Extract the (X, Y) coordinate from the center of the cell holding the provided text.  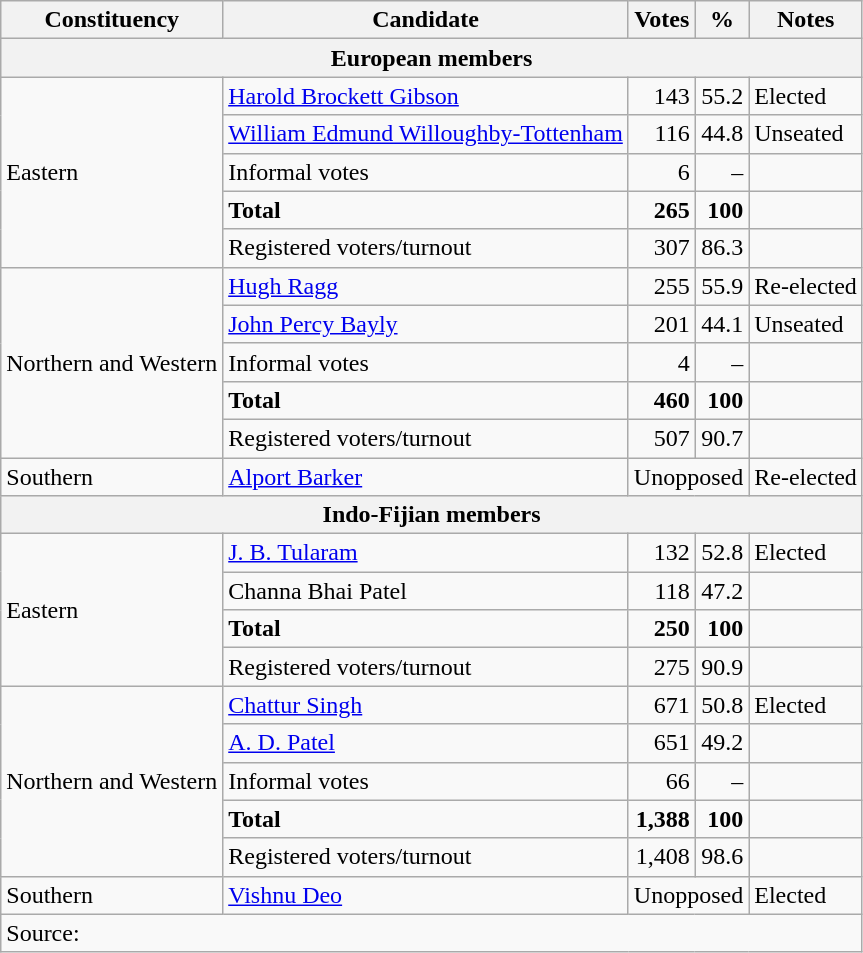
460 (662, 400)
250 (662, 629)
6 (662, 172)
44.8 (722, 134)
50.8 (722, 705)
Alport Barker (426, 477)
55.2 (722, 96)
Chattur Singh (426, 705)
A. D. Patel (426, 743)
4 (662, 362)
52.8 (722, 553)
% (722, 20)
66 (662, 781)
47.2 (722, 591)
98.6 (722, 857)
651 (662, 743)
275 (662, 667)
Hugh Ragg (426, 286)
143 (662, 96)
44.1 (722, 324)
William Edmund Willoughby-Tottenham (426, 134)
201 (662, 324)
55.9 (722, 286)
507 (662, 438)
Channa Bhai Patel (426, 591)
Harold Brockett Gibson (426, 96)
Notes (806, 20)
255 (662, 286)
90.7 (722, 438)
118 (662, 591)
671 (662, 705)
J. B. Tularam (426, 553)
European members (432, 58)
Constituency (112, 20)
Votes (662, 20)
1,388 (662, 819)
132 (662, 553)
116 (662, 134)
1,408 (662, 857)
307 (662, 248)
86.3 (722, 248)
265 (662, 210)
Candidate (426, 20)
John Percy Bayly (426, 324)
90.9 (722, 667)
Vishnu Deo (426, 895)
Indo-Fijian members (432, 515)
49.2 (722, 743)
Source: (432, 933)
